Search for the cell housing the specified text and yield its [X, Y] center coordinate. 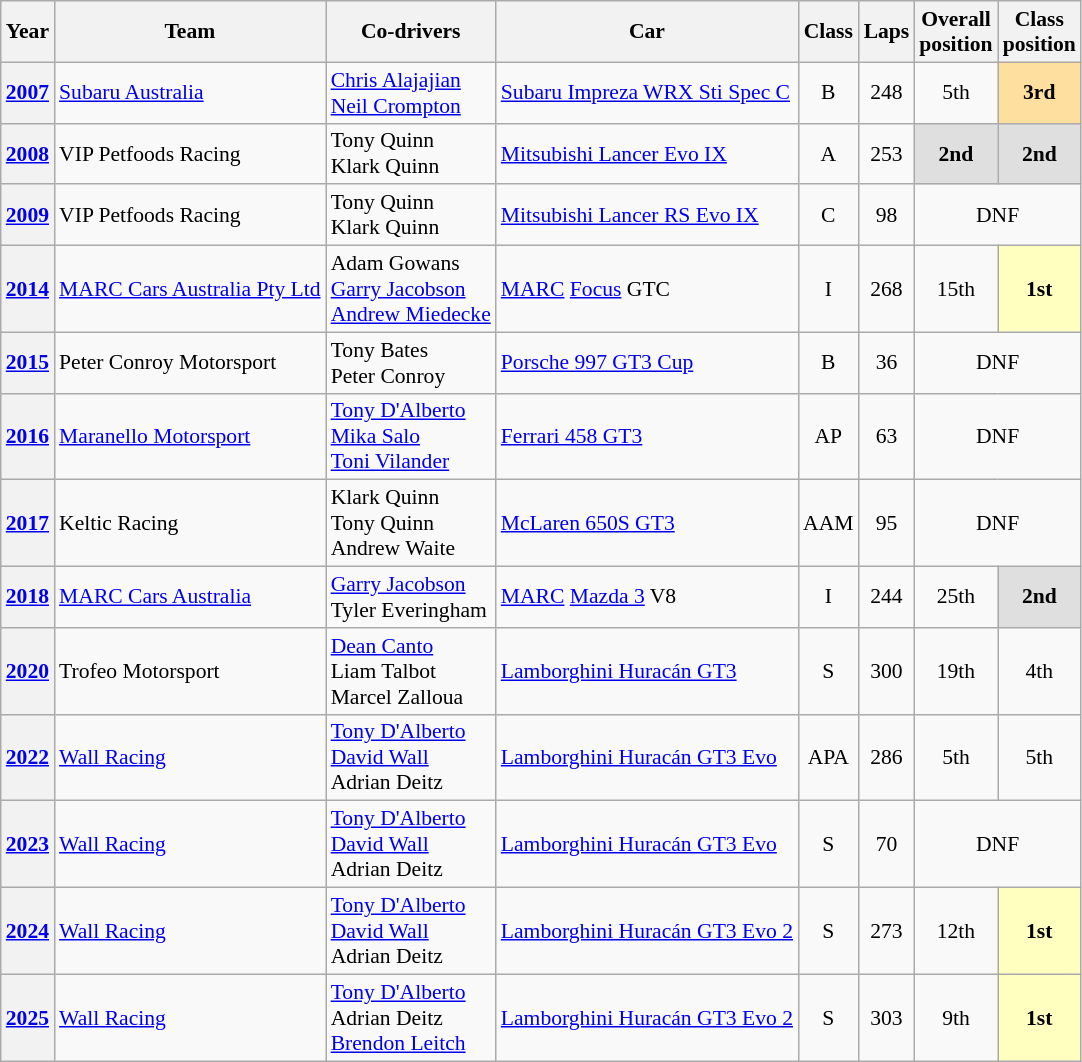
MARC Cars Australia Pty Ltd [190, 290]
Tony D'Alberto Adrian Deitz Brendon Leitch [411, 1018]
Keltic Racing [190, 524]
Overallposition [956, 32]
3rd [1040, 92]
Tony D'Alberto Mika Salo Toni Vilander [411, 436]
Car [647, 32]
12th [956, 932]
Year [28, 32]
AP [828, 436]
2015 [28, 362]
286 [887, 758]
Trofeo Motorsport [190, 672]
APA [828, 758]
2014 [28, 290]
2009 [28, 216]
2024 [28, 932]
2008 [28, 154]
Classposition [1040, 32]
A [828, 154]
AAM [828, 524]
15th [956, 290]
2017 [28, 524]
2018 [28, 598]
248 [887, 92]
19th [956, 672]
Maranello Motorsport [190, 436]
2007 [28, 92]
2023 [28, 844]
Garry Jacobson Tyler Everingham [411, 598]
MARC Mazda 3 V8 [647, 598]
Class [828, 32]
Dean Canto Liam Talbot Marcel Zalloua [411, 672]
Peter Conroy Motorsport [190, 362]
300 [887, 672]
9th [956, 1018]
98 [887, 216]
Laps [887, 32]
2025 [28, 1018]
Mitsubishi Lancer RS Evo IX [647, 216]
Team [190, 32]
Subaru Impreza WRX Sti Spec C [647, 92]
Porsche 997 GT3 Cup [647, 362]
Adam Gowans Garry Jacobson Andrew Miedecke [411, 290]
2020 [28, 672]
36 [887, 362]
Klark Quinn Tony Quinn Andrew Waite [411, 524]
McLaren 650S GT3 [647, 524]
95 [887, 524]
Ferrari 458 GT3 [647, 436]
268 [887, 290]
Co-drivers [411, 32]
273 [887, 932]
Subaru Australia [190, 92]
2016 [28, 436]
Mitsubishi Lancer Evo IX [647, 154]
Tony Bates Peter Conroy [411, 362]
C [828, 216]
Chris Alajajian Neil Crompton [411, 92]
Lamborghini Huracán GT3 [647, 672]
253 [887, 154]
4th [1040, 672]
70 [887, 844]
244 [887, 598]
MARC Focus GTC [647, 290]
MARC Cars Australia [190, 598]
2022 [28, 758]
63 [887, 436]
25th [956, 598]
303 [887, 1018]
